Provide the (X, Y) coordinate of the cell's center where the given text is located.  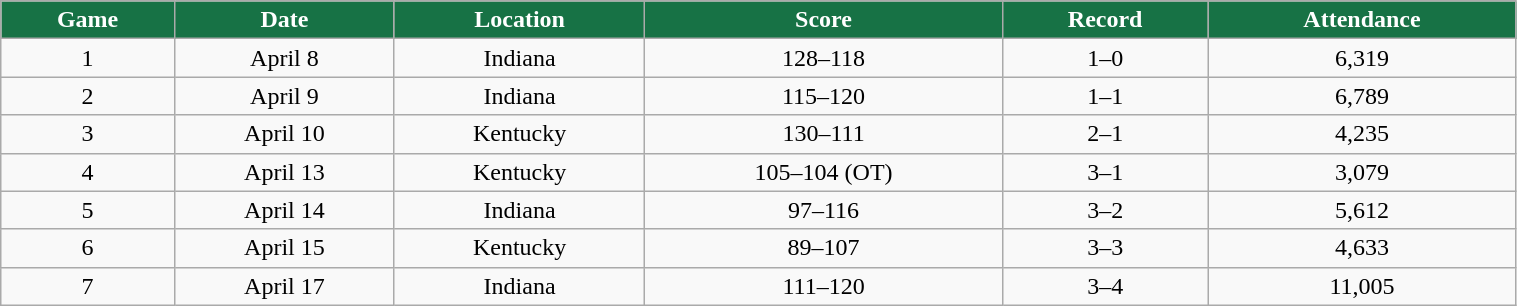
1–1 (1105, 96)
April 14 (284, 210)
3–3 (1105, 248)
April 13 (284, 172)
1–0 (1105, 58)
130–111 (824, 134)
4,633 (1362, 248)
97–116 (824, 210)
4 (88, 172)
7 (88, 286)
6,319 (1362, 58)
105–104 (OT) (824, 172)
11,005 (1362, 286)
3–1 (1105, 172)
April 9 (284, 96)
Attendance (1362, 20)
4,235 (1362, 134)
5,612 (1362, 210)
April 17 (284, 286)
3 (88, 134)
3,079 (1362, 172)
89–107 (824, 248)
3–2 (1105, 210)
3–4 (1105, 286)
April 10 (284, 134)
Game (88, 20)
6 (88, 248)
111–120 (824, 286)
5 (88, 210)
Record (1105, 20)
2–1 (1105, 134)
Location (519, 20)
1 (88, 58)
Score (824, 20)
6,789 (1362, 96)
April 8 (284, 58)
Date (284, 20)
April 15 (284, 248)
128–118 (824, 58)
2 (88, 96)
115–120 (824, 96)
